Determine the [x, y] coordinate at the center of the cell enclosing the given text.  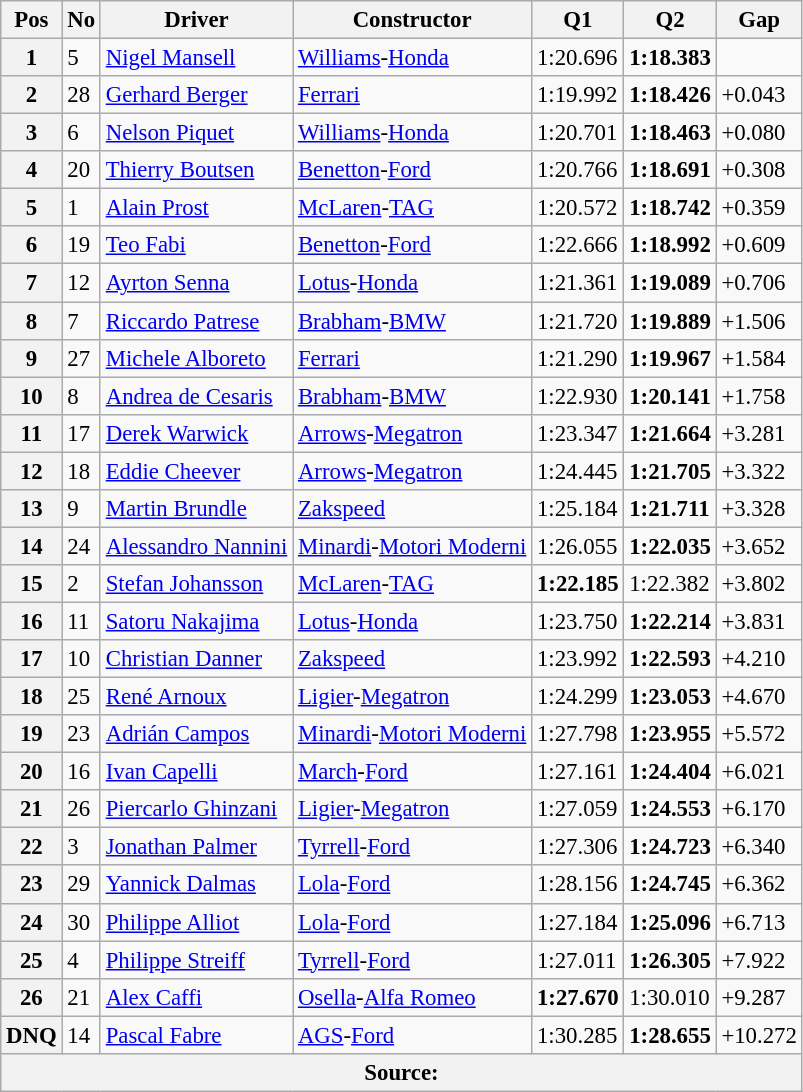
1:27.059 [578, 809]
1:27.670 [578, 997]
1:27.161 [578, 772]
+0.609 [759, 245]
Pascal Fabre [196, 1035]
Gap [759, 20]
Ivan Capelli [196, 772]
1:21.720 [578, 321]
Jonathan Palmer [196, 847]
1:27.798 [578, 734]
Riccardo Patrese [196, 321]
1:22.666 [578, 245]
1:22.930 [578, 396]
Michele Alboreto [196, 358]
+0.359 [759, 208]
DNQ [32, 1035]
1:26.055 [578, 546]
+1.584 [759, 358]
1:22.593 [670, 659]
Eddie Cheever [196, 471]
March-Ford [412, 772]
+6.021 [759, 772]
1:22.382 [670, 584]
Alex Caffi [196, 997]
1:24.745 [670, 885]
1:21.705 [670, 471]
+4.670 [759, 697]
Alessandro Nannini [196, 546]
1:21.664 [670, 433]
1:20.696 [578, 58]
Nelson Piquet [196, 133]
Teo Fabi [196, 245]
1:21.711 [670, 509]
+6.713 [759, 922]
1:27.011 [578, 960]
Source: [402, 1073]
30 [81, 922]
+6.170 [759, 809]
1:23.955 [670, 734]
Osella-Alfa Romeo [412, 997]
1:22.035 [670, 546]
+9.287 [759, 997]
1:23.053 [670, 697]
Alain Prost [196, 208]
+3.281 [759, 433]
1:24.723 [670, 847]
+3.328 [759, 509]
+1.758 [759, 396]
Satoru Nakajima [196, 621]
+3.652 [759, 546]
1:25.184 [578, 509]
+3.322 [759, 471]
1:23.347 [578, 433]
+10.272 [759, 1035]
Philippe Streiff [196, 960]
1:23.750 [578, 621]
+6.362 [759, 885]
No [81, 20]
1:24.404 [670, 772]
+6.340 [759, 847]
Yannick Dalmas [196, 885]
1:19.889 [670, 321]
27 [81, 358]
1:22.185 [578, 584]
1:20.701 [578, 133]
+0.706 [759, 283]
1:28.655 [670, 1035]
1:30.285 [578, 1035]
29 [81, 885]
1:24.445 [578, 471]
Stefan Johansson [196, 584]
1:19.992 [578, 95]
1:23.992 [578, 659]
Q2 [670, 20]
Q1 [578, 20]
Nigel Mansell [196, 58]
Thierry Boutsen [196, 170]
22 [32, 847]
1:20.141 [670, 396]
+0.080 [759, 133]
1:20.572 [578, 208]
1:18.742 [670, 208]
1:30.010 [670, 997]
+1.506 [759, 321]
Adrián Campos [196, 734]
Christian Danner [196, 659]
28 [81, 95]
Gerhard Berger [196, 95]
1:18.463 [670, 133]
AGS-Ford [412, 1035]
1:18.383 [670, 58]
Andrea de Cesaris [196, 396]
René Arnoux [196, 697]
13 [32, 509]
+4.210 [759, 659]
1:26.305 [670, 960]
+5.572 [759, 734]
1:18.691 [670, 170]
+3.802 [759, 584]
Derek Warwick [196, 433]
1:24.553 [670, 809]
Philippe Alliot [196, 922]
Pos [32, 20]
1:24.299 [578, 697]
Driver [196, 20]
1:25.096 [670, 922]
1:22.214 [670, 621]
1:27.184 [578, 922]
1:18.426 [670, 95]
Ayrton Senna [196, 283]
1:19.967 [670, 358]
+7.922 [759, 960]
1:21.361 [578, 283]
+0.308 [759, 170]
1:27.306 [578, 847]
1:21.290 [578, 358]
1:18.992 [670, 245]
Piercarlo Ghinzani [196, 809]
1:19.089 [670, 283]
15 [32, 584]
+3.831 [759, 621]
Martin Brundle [196, 509]
1:20.766 [578, 170]
Constructor [412, 20]
1:28.156 [578, 885]
+0.043 [759, 95]
